For the text-containing cell, return its midpoint in [X, Y] coordinate format. 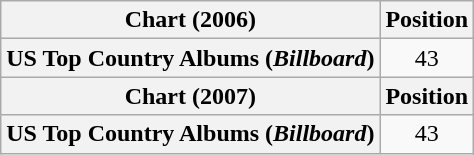
Chart (2007) [190, 96]
Chart (2006) [190, 20]
